Detect which cell encompasses the target text, then output its (X, Y) center coordinate. 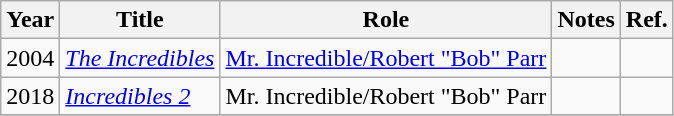
2018 (30, 96)
2004 (30, 58)
Ref. (646, 20)
Year (30, 20)
Title (140, 20)
Role (386, 20)
Incredibles 2 (140, 96)
Notes (586, 20)
The Incredibles (140, 58)
